Scan for the cell matching the given text and deliver its (X, Y) coordinate at center. 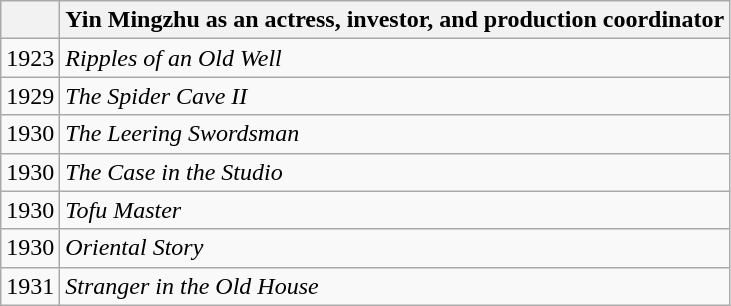
The Spider Cave II (395, 96)
Tofu Master (395, 210)
The Leering Swordsman (395, 134)
Yin Mingzhu as an actress, investor, and production coordinator (395, 20)
Ripples of an Old Well (395, 58)
The Case in the Studio (395, 172)
1931 (30, 286)
Oriental Story (395, 248)
1923 (30, 58)
Stranger in the Old House (395, 286)
1929 (30, 96)
